Extract the (X, Y) coordinate from the center of the cell holding the provided text.  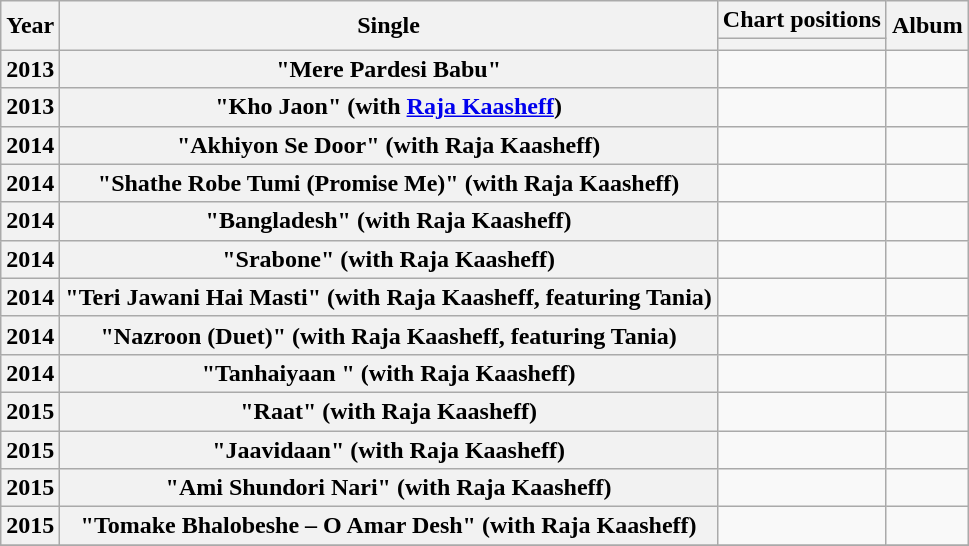
"Bangladesh" (with Raja Kaasheff) (389, 221)
"Tomake Bhalobeshe – O Amar Desh" (with Raja Kaasheff) (389, 526)
Chart positions (802, 20)
"Jaavidaan" (with Raja Kaasheff) (389, 449)
"Mere Pardesi Babu" (389, 69)
"Srabone" (with Raja Kaasheff) (389, 259)
"Nazroon (Duet)" (with Raja Kaasheff, featuring Tania) (389, 335)
Year (30, 26)
Single (389, 26)
"Teri Jawani Hai Masti" (with Raja Kaasheff, featuring Tania) (389, 297)
"Tanhaiyaan " (with Raja Kaasheff) (389, 373)
"Kho Jaon" (with Raja Kaasheff) (389, 107)
Album (927, 26)
"Raat" (with Raja Kaasheff) (389, 411)
"Akhiyon Se Door" (with Raja Kaasheff) (389, 145)
"Ami Shundori Nari" (with Raja Kaasheff) (389, 488)
"Shathe Robe Tumi (Promise Me)" (with Raja Kaasheff) (389, 183)
